Find where the given text appears and provide that cell's center as (x, y) coordinate. 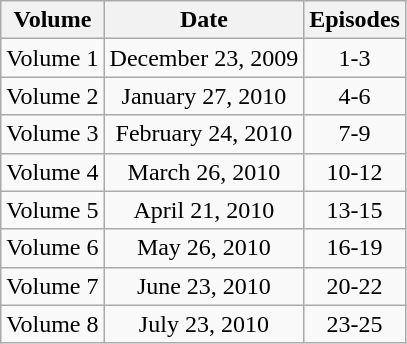
Volume 3 (52, 134)
May 26, 2010 (204, 248)
April 21, 2010 (204, 210)
February 24, 2010 (204, 134)
13-15 (355, 210)
4-6 (355, 96)
Volume 1 (52, 58)
December 23, 2009 (204, 58)
16-19 (355, 248)
January 27, 2010 (204, 96)
Volume 4 (52, 172)
Volume (52, 20)
Volume 6 (52, 248)
20-22 (355, 286)
1-3 (355, 58)
Volume 7 (52, 286)
March 26, 2010 (204, 172)
Volume 8 (52, 324)
23-25 (355, 324)
Episodes (355, 20)
June 23, 2010 (204, 286)
Volume 5 (52, 210)
10-12 (355, 172)
July 23, 2010 (204, 324)
Volume 2 (52, 96)
7-9 (355, 134)
Date (204, 20)
